Find where the given text appears and provide that cell's center as [x, y] coordinate. 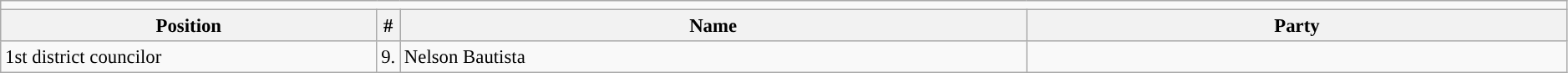
Party [1297, 26]
Position [189, 26]
Name [713, 26]
1st district councilor [189, 57]
# [388, 26]
9. [388, 57]
Nelson Bautista [713, 57]
